Pinpoint the cell where the given text exists, returning its (X, Y) midpoint coordinate. 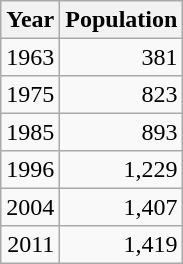
893 (122, 132)
1963 (30, 56)
1996 (30, 170)
381 (122, 56)
823 (122, 94)
1,419 (122, 244)
Year (30, 20)
1,229 (122, 170)
1975 (30, 94)
2011 (30, 244)
2004 (30, 206)
Population (122, 20)
1985 (30, 132)
1,407 (122, 206)
